Output the (x, y) coordinate of the center of the cell containing the given text.  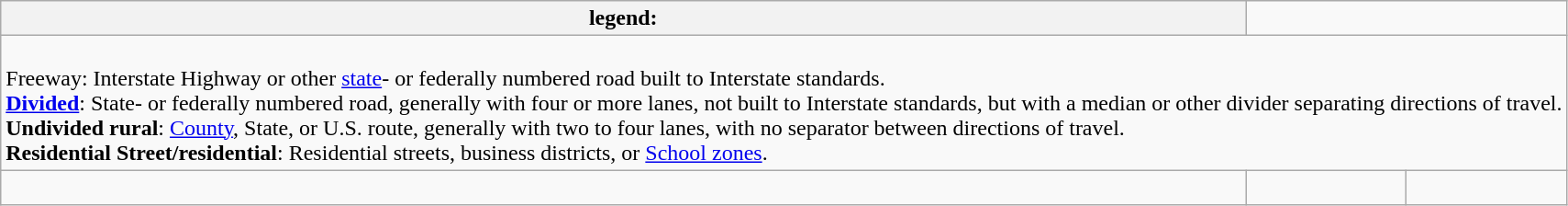
legend: (624, 18)
